Provide the [X, Y] coordinate of the cell's center where the given text is located.  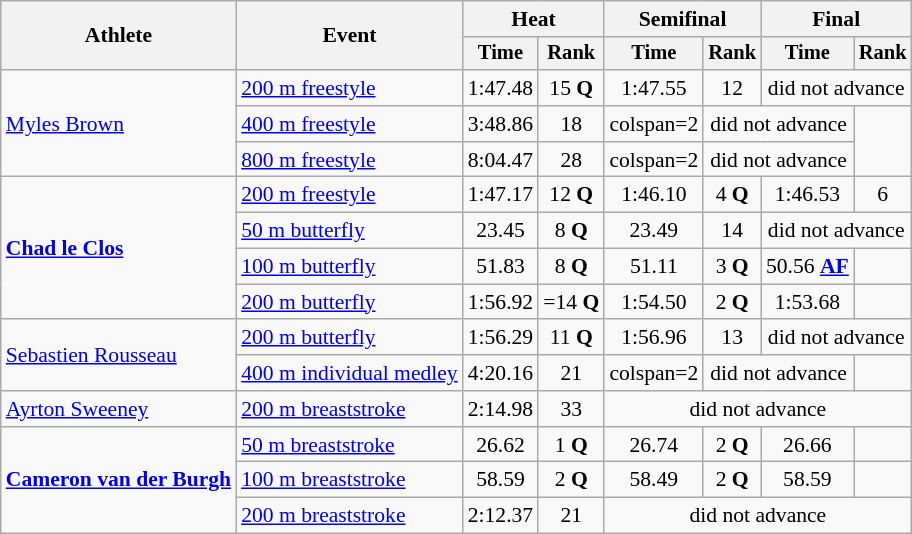
26.66 [808, 445]
26.74 [654, 445]
23.49 [654, 231]
Sebastien Rousseau [118, 356]
33 [571, 409]
6 [883, 195]
51.11 [654, 267]
400 m individual medley [350, 373]
Heat [534, 19]
58.49 [654, 480]
18 [571, 124]
23.45 [500, 231]
8:04.47 [500, 160]
Ayrton Sweeney [118, 409]
50.56 AF [808, 267]
1:54.50 [654, 302]
1:53.68 [808, 302]
28 [571, 160]
51.83 [500, 267]
1:47.48 [500, 88]
1:47.17 [500, 195]
Final [836, 19]
1:47.55 [654, 88]
100 m butterfly [350, 267]
2:12.37 [500, 516]
1 Q [571, 445]
Myles Brown [118, 124]
1:46.10 [654, 195]
11 Q [571, 338]
3 Q [732, 267]
Cameron van der Burgh [118, 480]
15 Q [571, 88]
800 m freestyle [350, 160]
1:46.53 [808, 195]
4 Q [732, 195]
Semifinal [682, 19]
400 m freestyle [350, 124]
4:20.16 [500, 373]
50 m butterfly [350, 231]
1:56.96 [654, 338]
1:56.29 [500, 338]
Athlete [118, 36]
26.62 [500, 445]
13 [732, 338]
=14 Q [571, 302]
12 [732, 88]
Event [350, 36]
100 m breaststroke [350, 480]
1:56.92 [500, 302]
2:14.98 [500, 409]
12 Q [571, 195]
14 [732, 231]
50 m breaststroke [350, 445]
Chad le Clos [118, 248]
3:48.86 [500, 124]
